Capture the cell that displays the provided text and extract its [x, y] central coordinate. 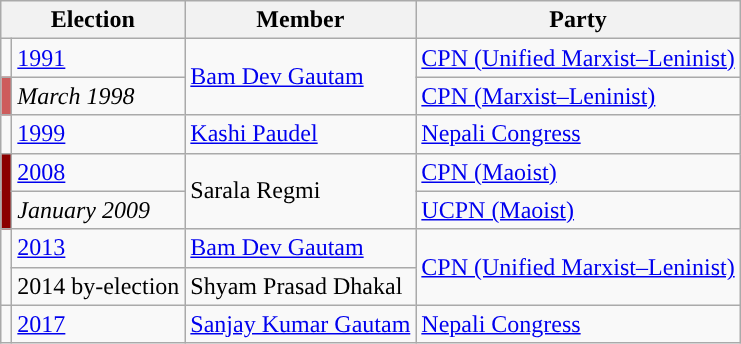
Sarala Regmi [300, 191]
Election [93, 20]
2014 by-election [98, 286]
March 1998 [98, 96]
2017 [98, 324]
CPN (Marxist–Leninist) [578, 96]
CPN (Maoist) [578, 172]
Kashi Paudel [300, 134]
January 2009 [98, 210]
1991 [98, 58]
Member [300, 20]
2008 [98, 172]
1999 [98, 134]
Sanjay Kumar Gautam [300, 324]
UCPN (Maoist) [578, 210]
Shyam Prasad Dhakal [300, 286]
2013 [98, 248]
Party [578, 20]
